Return the [x, y] coordinate for the center point of the cell that contains the specified text.  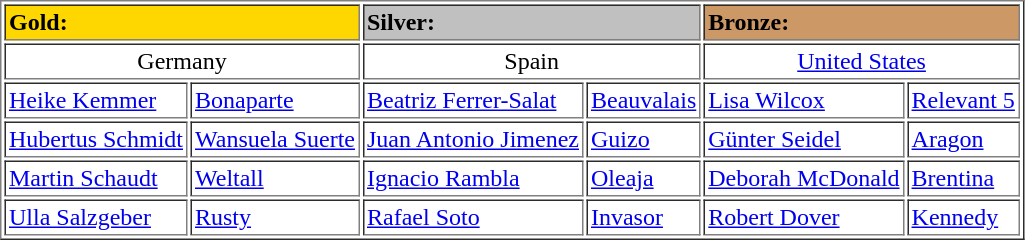
Relevant 5 [963, 100]
Ignacio Rambla [474, 178]
Kennedy [963, 218]
Aragon [963, 140]
Wansuela Suerte [274, 140]
Martin Schaudt [96, 178]
Silver: [532, 22]
Oleaja [643, 178]
Deborah McDonald [804, 178]
Robert Dover [804, 218]
Lisa Wilcox [804, 100]
Günter Seidel [804, 140]
United States [862, 62]
Rafael Soto [474, 218]
Invasor [643, 218]
Juan Antonio Jimenez [474, 140]
Beauvalais [643, 100]
Gold: [182, 22]
Hubertus Schmidt [96, 140]
Bonaparte [274, 100]
Brentina [963, 178]
Rusty [274, 218]
Guizo [643, 140]
Weltall [274, 178]
Spain [532, 62]
Beatriz Ferrer-Salat [474, 100]
Germany [182, 62]
Heike Kemmer [96, 100]
Bronze: [862, 22]
Ulla Salzgeber [96, 218]
